Detect which cell encompasses the target text, then output its [X, Y] center coordinate. 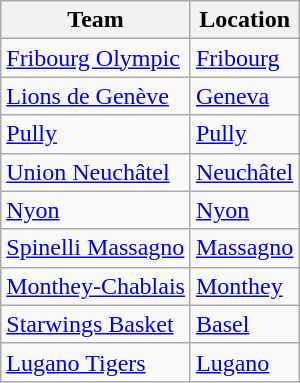
Location [244, 20]
Starwings Basket [96, 324]
Team [96, 20]
Lugano Tigers [96, 362]
Lugano [244, 362]
Neuchâtel [244, 172]
Fribourg [244, 58]
Geneva [244, 96]
Fribourg Olympic [96, 58]
Monthey-Chablais [96, 286]
Lions de Genève [96, 96]
Basel [244, 324]
Spinelli Massagno [96, 248]
Monthey [244, 286]
Union Neuchâtel [96, 172]
Massagno [244, 248]
